From the cell containing the given text, extract its center point as (X, Y) coordinate. 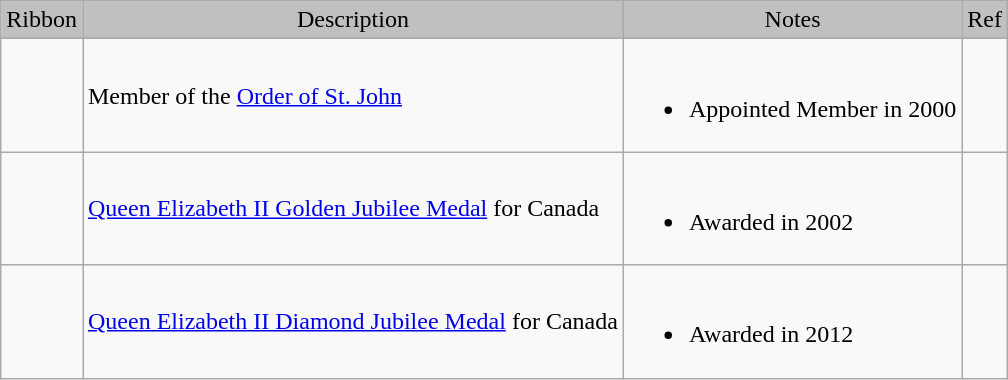
Notes (792, 20)
Ref (985, 20)
Appointed Member in 2000 (792, 96)
Queen Elizabeth II Golden Jubilee Medal for Canada (352, 208)
Description (352, 20)
Awarded in 2012 (792, 322)
Member of the Order of St. John (352, 96)
Ribbon (42, 20)
Awarded in 2002 (792, 208)
Queen Elizabeth II Diamond Jubilee Medal for Canada (352, 322)
